Locate the cell with the specified text and output its [x, y] center coordinate. 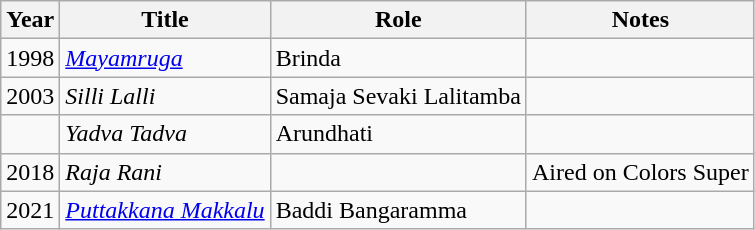
Samaja Sevaki Lalitamba [398, 96]
2018 [30, 172]
Baddi Bangaramma [398, 210]
1998 [30, 58]
Brinda [398, 58]
Silli Lalli [165, 96]
Title [165, 20]
Puttakkana Makkalu [165, 210]
Notes [640, 20]
Yadva Tadva [165, 134]
Raja Rani [165, 172]
Role [398, 20]
Mayamruga [165, 58]
Aired on Colors Super [640, 172]
2021 [30, 210]
Year [30, 20]
Arundhati [398, 134]
2003 [30, 96]
